Return the (x, y) coordinate for the center point of the cell that contains the specified text.  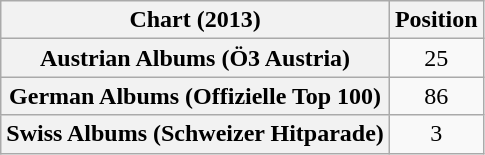
Swiss Albums (Schweizer Hitparade) (196, 134)
3 (436, 134)
German Albums (Offizielle Top 100) (196, 96)
Chart (2013) (196, 20)
86 (436, 96)
Austrian Albums (Ö3 Austria) (196, 58)
25 (436, 58)
Position (436, 20)
